Scan for the cell matching the given text and deliver its (x, y) coordinate at center. 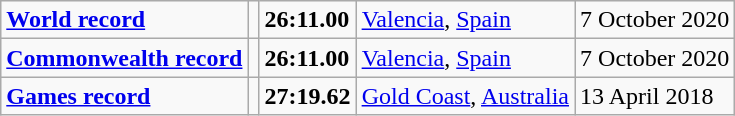
Games record (124, 96)
13 April 2018 (655, 96)
27:19.62 (308, 96)
World record (124, 20)
Commonwealth record (124, 58)
Gold Coast, Australia (465, 96)
